Pinpoint the cell where the given text exists, returning its (x, y) midpoint coordinate. 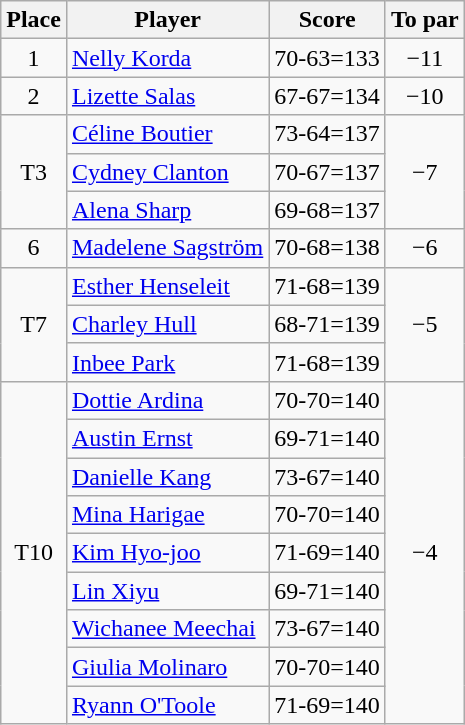
68-71=139 (328, 324)
Esther Henseleit (167, 286)
−5 (424, 324)
Céline Boutier (167, 134)
67-67=134 (328, 96)
−11 (424, 58)
70-68=138 (328, 248)
1 (34, 58)
Wichanee Meechai (167, 629)
T3 (34, 172)
69-68=137 (328, 210)
Score (328, 20)
Place (34, 20)
Lin Xiyu (167, 591)
Nelly Korda (167, 58)
6 (34, 248)
2 (34, 96)
73-64=137 (328, 134)
Madelene Sagström (167, 248)
Mina Harigae (167, 515)
70-63=133 (328, 58)
Inbee Park (167, 362)
Kim Hyo-joo (167, 553)
Lizette Salas (167, 96)
To par (424, 20)
T10 (34, 552)
−7 (424, 172)
−10 (424, 96)
T7 (34, 324)
70-67=137 (328, 172)
Giulia Molinaro (167, 667)
−6 (424, 248)
Dottie Ardina (167, 400)
Cydney Clanton (167, 172)
Alena Sharp (167, 210)
Player (167, 20)
Austin Ernst (167, 438)
Ryann O'Toole (167, 705)
Charley Hull (167, 324)
−4 (424, 552)
Danielle Kang (167, 477)
